Output the (x, y) coordinate of the center of the cell containing the given text.  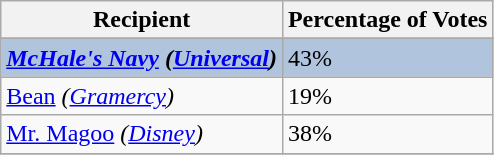
Percentage of Votes (388, 20)
43% (388, 58)
McHale's Navy (Universal) (142, 58)
Mr. Magoo (Disney) (142, 134)
38% (388, 134)
19% (388, 96)
Bean (Gramercy) (142, 96)
Recipient (142, 20)
